Search for the cell housing the specified text and yield its (x, y) center coordinate. 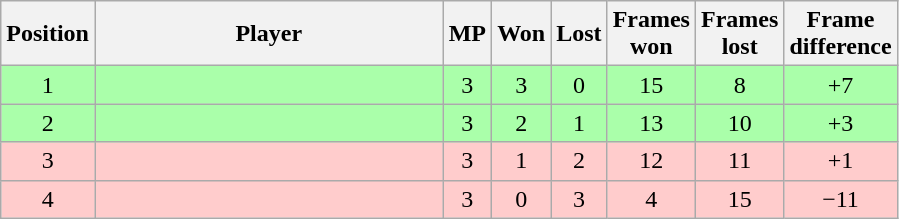
−11 (840, 199)
Player (268, 34)
Lost (579, 34)
Frames won (651, 34)
+7 (840, 85)
13 (651, 123)
Position (48, 34)
Frame difference (840, 34)
12 (651, 161)
8 (739, 85)
11 (739, 161)
+3 (840, 123)
10 (739, 123)
+1 (840, 161)
Won (522, 34)
Frames lost (739, 34)
MP (468, 34)
